Locate the cell with the specified text and output its [x, y] center coordinate. 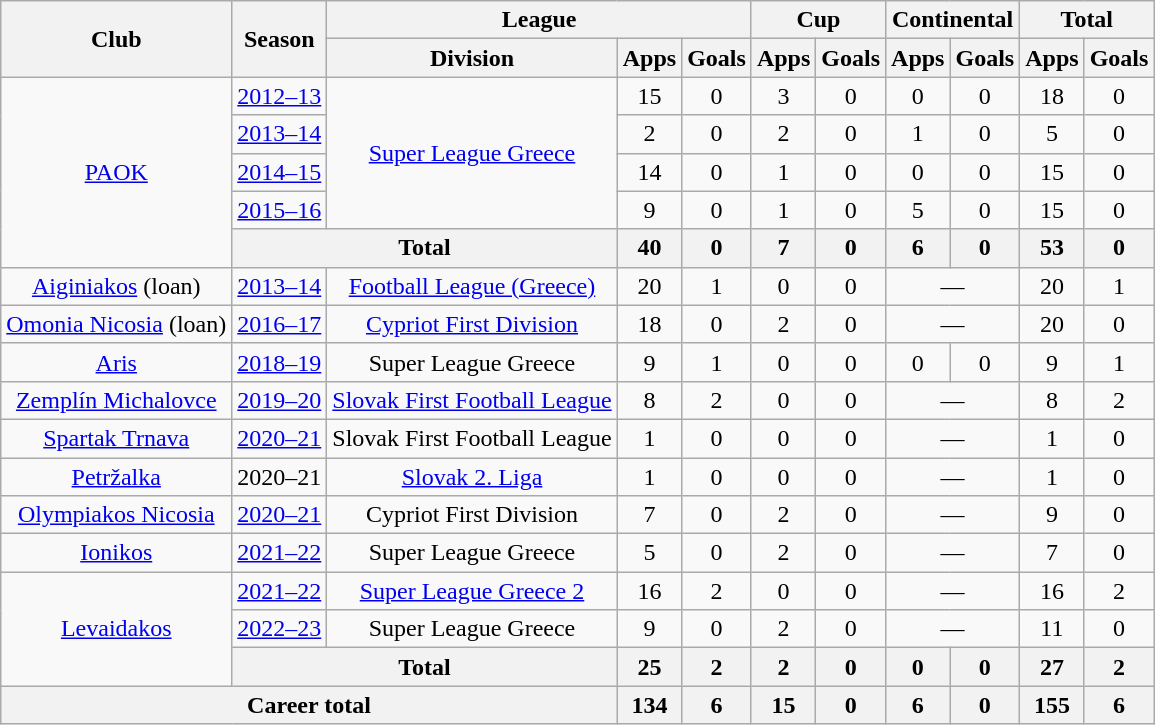
2018–19 [280, 362]
Aris [116, 362]
Petržalka [116, 477]
134 [649, 705]
2022–23 [280, 629]
2016–17 [280, 324]
11 [1052, 629]
Club [116, 39]
Super League Greece 2 [472, 591]
Aiginiakos (loan) [116, 286]
Career total [309, 705]
40 [649, 248]
Season [280, 39]
Spartak Trnava [116, 438]
2019–20 [280, 400]
14 [649, 172]
Football League (Greece) [472, 286]
Division [472, 58]
2015–16 [280, 210]
PAOK [116, 172]
Levaidakos [116, 629]
Omonia Nicosia (loan) [116, 324]
Slovak 2. Liga [472, 477]
Continental [953, 20]
53 [1052, 248]
3 [783, 96]
2014–15 [280, 172]
Zemplín Michalovce [116, 400]
Cup [818, 20]
155 [1052, 705]
Ionikos [116, 553]
27 [1052, 667]
25 [649, 667]
League [540, 20]
Olympiakos Nicosia [116, 515]
2012–13 [280, 96]
